Find where the given text appears and provide that cell's center as [x, y] coordinate. 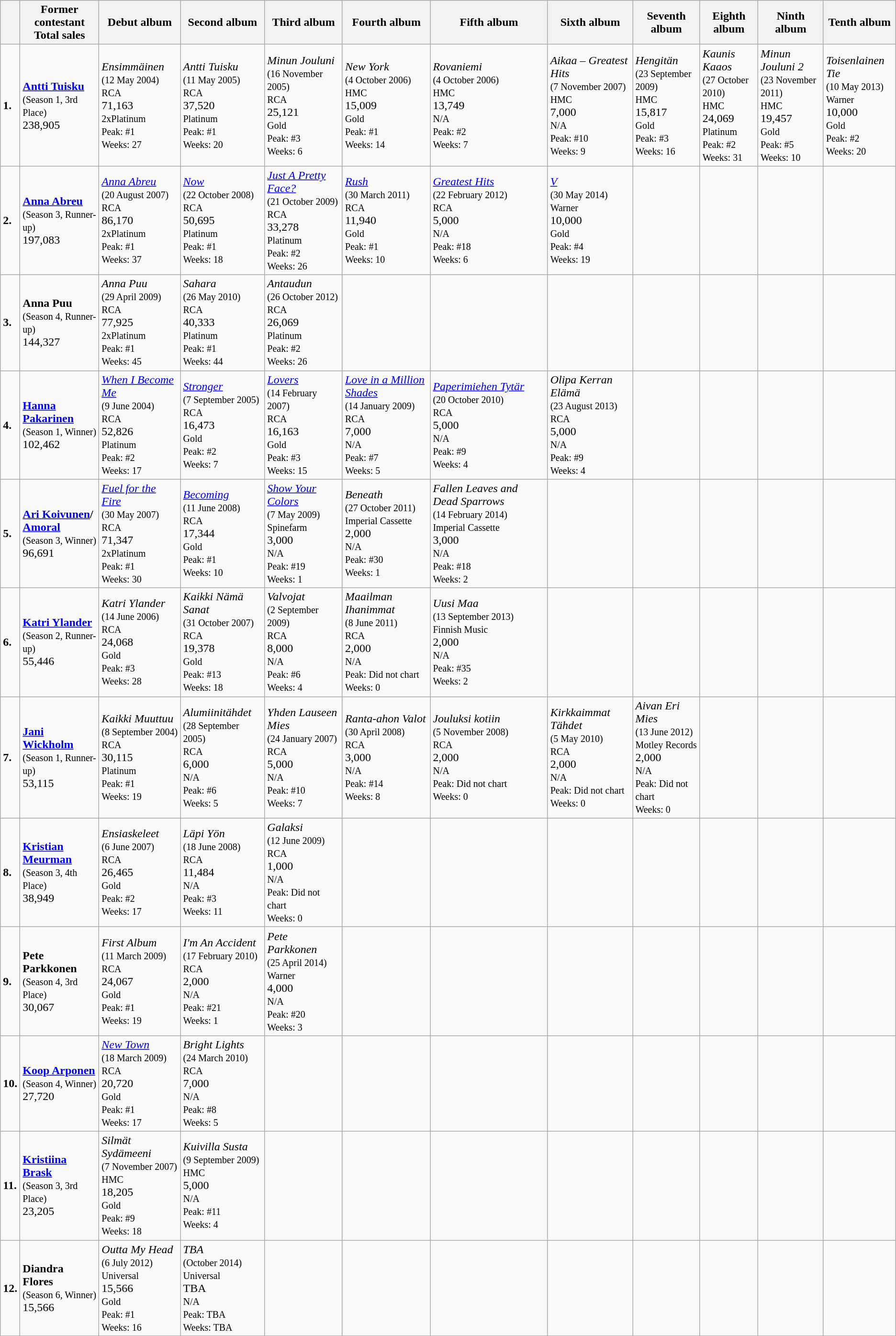
Kirkkaimmat Tähdet (5 May 2010) RCA 2,000N/APeak: Did not chartWeeks: 0 [590, 757]
Valvojat (2 September 2009) RCA 8,000N/APeak: #6Weeks: 4 [303, 642]
Lovers (14 February 2007) RCA 16,163GoldPeak: #3Weeks: 15 [303, 425]
Rush (30 March 2011) RCA 11,940GoldPeak: #1Weeks: 10 [386, 220]
Kristian Meurman (Season 3, 4th Place) 38,949 [59, 872]
V (30 May 2014) Warner 10,000GoldPeak: #4Weeks: 19 [590, 220]
Galaksi (12 June 2009) RCA 1,000N/APeak: Did not chartWeeks: 0 [303, 872]
Anna Abreu (20 August 2007) RCA 86,170 2xPlatinumPeak: #1Weeks: 37 [140, 220]
Kristiina Brask (Season 3, 3rd Place) 23,205 [59, 1185]
Paperimiehen Tytär (20 October 2010) RCA 5,000N/APeak: #9Weeks: 4 [489, 425]
Kaunis Kaaos (27 October 2010) HMC 24,069PlatinumPeak: #2Weeks: 31 [728, 105]
Fuel for the Fire (30 May 2007) RCA 71,3472xPlatinumPeak: #1Weeks: 30 [140, 533]
Rovaniemi (4 October 2006) HMC 13,749N/APeak: #2Weeks: 7 [489, 105]
Former contestantTotal sales [59, 22]
Minun Jouluni (16 November 2005) RCA 25,121GoldPeak: #3Weeks: 6 [303, 105]
New Town (18 March 2009) RCA 20,720GoldPeak: #1Weeks: 17 [140, 1083]
Fifth album [489, 22]
Kaikki Nämä Sanat (31 October 2007) RCA 19,378GoldPeak: #13Weeks: 18 [223, 642]
Fallen Leaves and Dead Sparrows (14 February 2014) Imperial Cassette 3,000N/APeak: #18Weeks: 2 [489, 533]
Fourth album [386, 22]
Katri Ylander (Season 2, Runner-up) 55,446 [59, 642]
Sixth album [590, 22]
Katri Ylander (14 June 2006) RCA 24,068GoldPeak: #3Weeks: 28 [140, 642]
TBA (October 2014) Universal TBAN/APeak: TBAWeeks: TBA [223, 1288]
Kaikki Muuttuu (8 September 2004) RCA 30,115PlatinumPeak: #1Weeks: 19 [140, 757]
Olipa Kerran Elämä (23 August 2013) RCA 5,000N/APeak: #9Weeks: 4 [590, 425]
Hengitän (23 September 2009) HMC 15,817GoldPeak: #3Weeks: 16 [666, 105]
Third album [303, 22]
When I Become Me (9 June 2004) RCA 52,826PlatinumPeak: #2Weeks: 17 [140, 425]
Aikaa – Greatest Hits (7 November 2007) HMC 7,000N/APeak: #10Weeks: 9 [590, 105]
5. [11, 533]
First Album (11 March 2009) RCA 24,067GoldPeak: #1Weeks: 19 [140, 981]
Stronger (7 September 2005) RCA 16,473GoldPeak: #2Weeks: 7 [223, 425]
Outta My Head (6 July 2012) Universal 15,566GoldPeak: #1Weeks: 16 [140, 1288]
Seventh album [666, 22]
Alumiinitähdet (28 September 2005) RCA 6,000N/APeak: #6Weeks: 5 [223, 757]
3. [11, 323]
4. [11, 425]
Aivan Eri Mies (13 June 2012) Motley Records 2,000N/APeak: Did not chartWeeks: 0 [666, 757]
Ranta-ahon Valot (30 April 2008) RCA 3,000N/APeak: #14Weeks: 8 [386, 757]
Beneath (27 October 2011) Imperial Cassette 2,000N/APeak: #30Weeks: 1 [386, 533]
Hanna Pakarinen (Season 1, Winner) 102,462 [59, 425]
Jani Wickholm (Season 1, Runner-up) 53,115 [59, 757]
12. [11, 1288]
Eighth album [728, 22]
Kuivilla Susta (9 September 2009) HMC 5,000N/APeak: #11Weeks: 4 [223, 1185]
Antaudun (26 October 2012) RCA 26,069PlatinumPeak: #2Weeks: 26 [303, 323]
11. [11, 1185]
Minun Jouluni 2 (23 November 2011) HMC 19,457GoldPeak: #5Weeks: 10 [791, 105]
Yhden Lauseen Mies (24 January 2007) RCA 5,000N/APeak: #10Weeks: 7 [303, 757]
Ensiaskeleet (6 June 2007) RCA 26,465GoldPeak: #2Weeks: 17 [140, 872]
Ari Koivunen/Amoral (Season 3, Winner) 96,691 [59, 533]
Now (22 October 2008) RCA 50,695PlatinumPeak: #1Weeks: 18 [223, 220]
Ensimmäinen (12 May 2004) RCA 71,1632xPlatinumPeak: #1Weeks: 27 [140, 105]
2. [11, 220]
Maailman Ihanimmat (8 June 2011) RCA 2,000N/APeak: Did not chartWeeks: 0 [386, 642]
Second album [223, 22]
Antti Tuisku (11 May 2005) RCA 37,520PlatinumPeak: #1Weeks: 20 [223, 105]
Koop Arponen (Season 4, Winner) 27,720 [59, 1083]
Anna Puu (Season 4, Runner-up) 144,327 [59, 323]
Tenth album [860, 22]
Becoming (11 June 2008) RCA 17,344GoldPeak: #1Weeks: 10 [223, 533]
Bright Lights (24 March 2010) RCA 7,000N/APeak: #8Weeks: 5 [223, 1083]
Silmät Sydämeeni (7 November 2007) HMC 18,205GoldPeak: #9Weeks: 18 [140, 1185]
Sahara (26 May 2010) RCA 40,333PlatinumPeak: #1Weeks: 44 [223, 323]
Läpi Yön (18 June 2008) RCA 11,484N/APeak: #3Weeks: 11 [223, 872]
6. [11, 642]
Anna Abreu (Season 3, Runner-up) 197,083 [59, 220]
10. [11, 1083]
New York (4 October 2006) HMC 15,009GoldPeak: #1Weeks: 14 [386, 105]
9. [11, 981]
7. [11, 757]
I'm An Accident (17 February 2010) RCA 2,000N/APeak: #21Weeks: 1 [223, 981]
Ninth album [791, 22]
Love in a Million Shades (14 January 2009) RCA 7,000N/APeak: #7Weeks: 5 [386, 425]
Pete Parkkonen (25 April 2014) Warner 4,000N/APeak: #20Weeks: 3 [303, 981]
Uusi Maa (13 September 2013) Finnish Music 2,000N/APeak: #35Weeks: 2 [489, 642]
Toisenlainen Tie (10 May 2013) Warner 10,000GoldPeak: #2Weeks: 20 [860, 105]
8. [11, 872]
Diandra Flores (Season 6, Winner) 15,566 [59, 1288]
Anna Puu (29 April 2009) RCA 77,9252xPlatinumPeak: #1Weeks: 45 [140, 323]
Greatest Hits (22 February 2012) RCA 5,000N/APeak: #18Weeks: 6 [489, 220]
Just A Pretty Face? (21 October 2009) RCA 33,278PlatinumPeak: #2Weeks: 26 [303, 220]
1. [11, 105]
Show Your Colors (7 May 2009) Spinefarm 3,000N/APeak: #19Weeks: 1 [303, 533]
Jouluksi kotiin (5 November 2008) RCA 2,000N/APeak: Did not chartWeeks: 0 [489, 757]
Antti Tuisku (Season 1, 3rd Place) 238,905 [59, 105]
Debut album [140, 22]
Pete Parkkonen (Season 4, 3rd Place) 30,067 [59, 981]
